Determine the [x, y] coordinate at the center of the cell enclosing the given text.  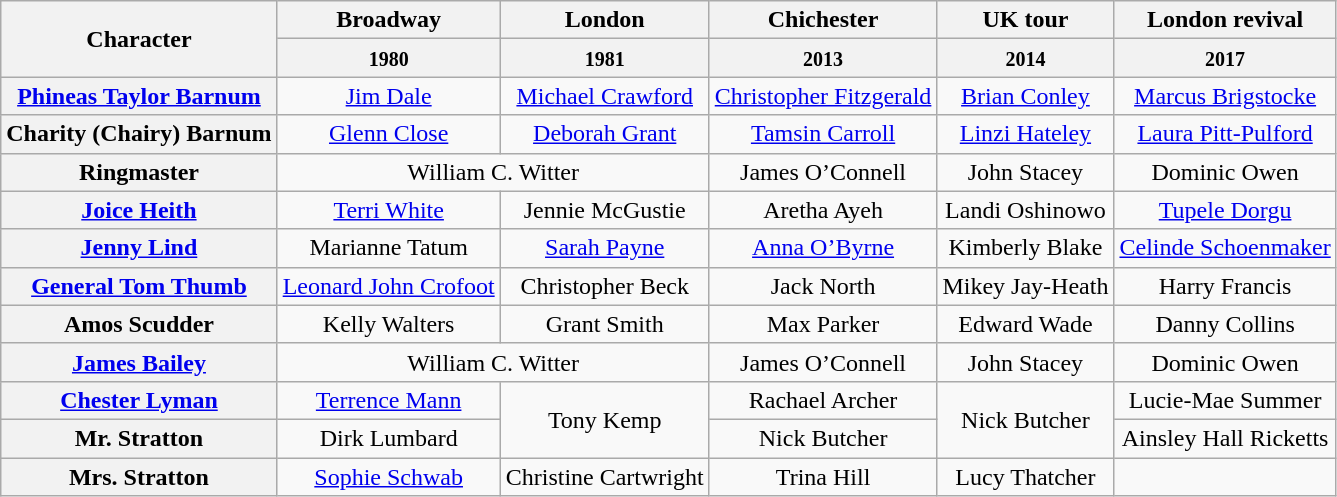
Edward Wade [1026, 324]
Character [139, 39]
Christine Cartwright [604, 477]
Linzi Hateley [1026, 134]
Mr. Stratton [139, 438]
Amos Scudder [139, 324]
Mikey Jay-Heath [1026, 286]
Chester Lyman [139, 400]
Leonard John Crofoot [388, 286]
UK tour [1026, 20]
Marianne Tatum [388, 248]
Charity (Chairy) Barnum [139, 134]
Jenny Lind [139, 248]
Grant Smith [604, 324]
Terrence Mann [388, 400]
Christopher Fitzgerald [823, 96]
2017 [1225, 58]
Broadway [388, 20]
Michael Crawford [604, 96]
Lucie-Mae Summer [1225, 400]
1980 [388, 58]
Marcus Brigstocke [1225, 96]
Kelly Walters [388, 324]
Aretha Ayeh [823, 210]
Brian Conley [1026, 96]
Mrs. Stratton [139, 477]
Max Parker [823, 324]
James Bailey [139, 362]
Christopher Beck [604, 286]
Sophie Schwab [388, 477]
2014 [1026, 58]
Tony Kemp [604, 419]
Rachael Archer [823, 400]
London revival [1225, 20]
2013 [823, 58]
Ringmaster [139, 172]
Dirk Lumbard [388, 438]
Jack North [823, 286]
Landi Oshinowo [1026, 210]
Lucy Thatcher [1026, 477]
Danny Collins [1225, 324]
Harry Francis [1225, 286]
Jim Dale [388, 96]
Deborah Grant [604, 134]
General Tom Thumb [139, 286]
Chichester [823, 20]
Jennie McGustie [604, 210]
Glenn Close [388, 134]
Ainsley Hall Ricketts [1225, 438]
Trina Hill [823, 477]
Celinde Schoenmaker [1225, 248]
London [604, 20]
Tamsin Carroll [823, 134]
Phineas Taylor Barnum [139, 96]
Laura Pitt-Pulford [1225, 134]
1981 [604, 58]
Tupele Dorgu [1225, 210]
Joice Heith [139, 210]
Terri White [388, 210]
Sarah Payne [604, 248]
Kimberly Blake [1026, 248]
Anna O’Byrne [823, 248]
